Scan for the cell matching the given text and deliver its [X, Y] coordinate at center. 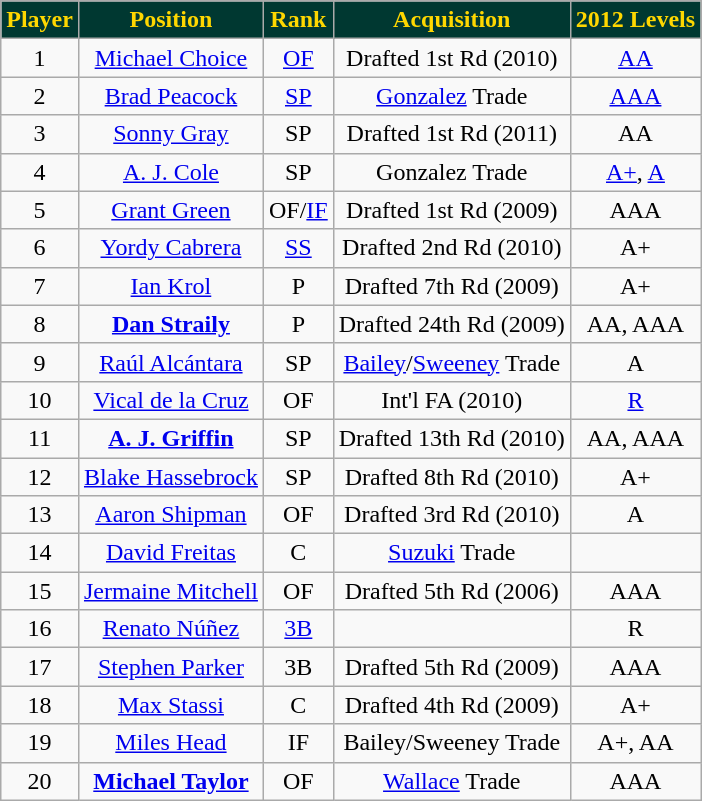
Miles Head [170, 743]
Drafted 5th Rd (2006) [452, 591]
Dan Straily [170, 324]
Drafted 13th Rd (2010) [452, 438]
Drafted 7th Rd (2009) [452, 286]
Drafted 8th Rd (2010) [452, 477]
8 [40, 324]
2012 Levels [635, 20]
2 [40, 96]
Drafted 1st Rd (2011) [452, 134]
Michael Choice [170, 58]
10 [40, 400]
Aaron Shipman [170, 515]
Jermaine Mitchell [170, 591]
11 [40, 438]
OF/IF [298, 210]
18 [40, 705]
19 [40, 743]
Raúl Alcántara [170, 362]
Blake Hassebrock [170, 477]
Drafted 3rd Rd (2010) [452, 515]
A. J. Griffin [170, 438]
Yordy Cabrera [170, 248]
SS [298, 248]
13 [40, 515]
Ian Krol [170, 286]
Grant Green [170, 210]
David Freitas [170, 553]
12 [40, 477]
3 [40, 134]
Rank [298, 20]
Drafted 2nd Rd (2010) [452, 248]
7 [40, 286]
6 [40, 248]
Wallace Trade [452, 781]
15 [40, 591]
Michael Taylor [170, 781]
14 [40, 553]
16 [40, 629]
Int'l FA (2010) [452, 400]
Sonny Gray [170, 134]
Stephen Parker [170, 667]
A+, A [635, 172]
9 [40, 362]
Position [170, 20]
Drafted 4th Rd (2009) [452, 705]
Drafted 1st Rd (2010) [452, 58]
Suzuki Trade [452, 553]
4 [40, 172]
Drafted 24th Rd (2009) [452, 324]
17 [40, 667]
Renato Núñez [170, 629]
A+, AA [635, 743]
Vical de la Cruz [170, 400]
Drafted 1st Rd (2009) [452, 210]
5 [40, 210]
Drafted 5th Rd (2009) [452, 667]
Max Stassi [170, 705]
20 [40, 781]
IF [298, 743]
Player [40, 20]
1 [40, 58]
A. J. Cole [170, 172]
Brad Peacock [170, 96]
Acquisition [452, 20]
